Output the (x, y) coordinate of the center of the cell containing the given text.  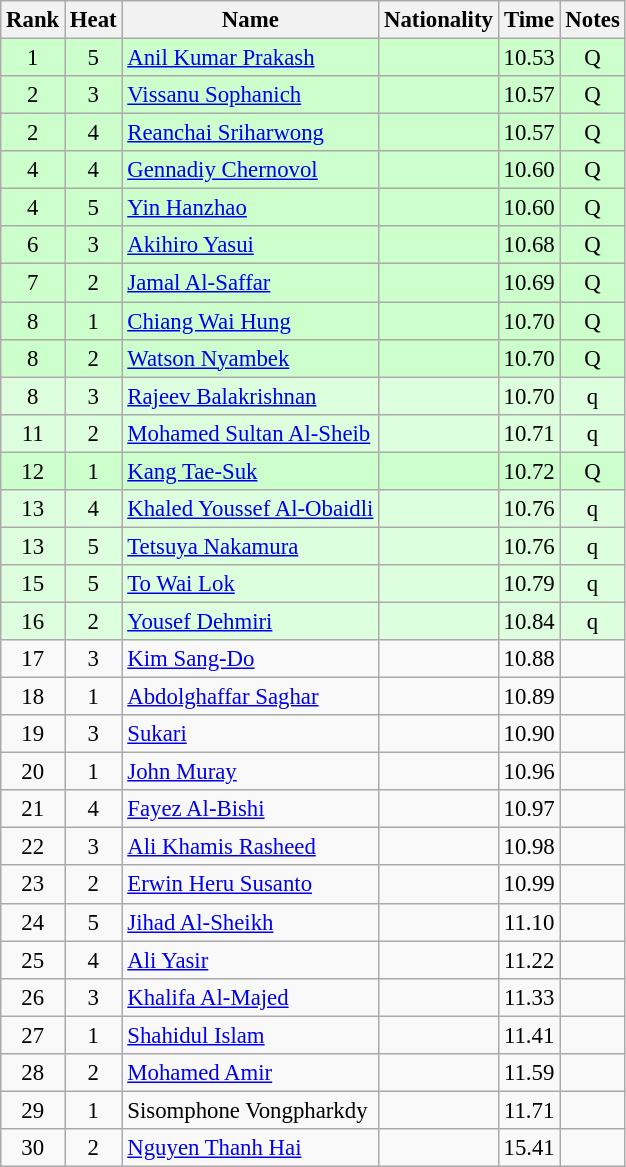
27 (33, 1035)
Time (529, 20)
Rank (33, 20)
29 (33, 1110)
11 (33, 433)
12 (33, 471)
11.41 (529, 1035)
15 (33, 584)
11.22 (529, 960)
Nationality (438, 20)
10.69 (529, 283)
Jamal Al-Saffar (250, 283)
10.68 (529, 245)
11.33 (529, 997)
10.99 (529, 885)
22 (33, 847)
10.84 (529, 621)
To Wai Lok (250, 584)
Sukari (250, 734)
15.41 (529, 1148)
Abdolghaffar Saghar (250, 697)
19 (33, 734)
Heat (94, 20)
Ali Khamis Rasheed (250, 847)
Fayez Al-Bishi (250, 809)
Khaled Youssef Al-Obaidli (250, 509)
28 (33, 1073)
Rajeev Balakrishnan (250, 396)
Sisomphone Vongpharkdy (250, 1110)
Vissanu Sophanich (250, 95)
Name (250, 20)
10.98 (529, 847)
26 (33, 997)
Chiang Wai Hung (250, 321)
Tetsuya Nakamura (250, 546)
10.90 (529, 734)
Yin Hanzhao (250, 208)
John Muray (250, 772)
Gennadiy Chernovol (250, 170)
Yousef Dehmiri (250, 621)
7 (33, 283)
10.97 (529, 809)
Mohamed Amir (250, 1073)
24 (33, 922)
10.71 (529, 433)
25 (33, 960)
Erwin Heru Susanto (250, 885)
Akihiro Yasui (250, 245)
10.89 (529, 697)
Kim Sang-Do (250, 659)
Anil Kumar Prakash (250, 58)
11.10 (529, 922)
10.79 (529, 584)
10.96 (529, 772)
Notes (592, 20)
Jihad Al-Sheikh (250, 922)
18 (33, 697)
Reanchai Sriharwong (250, 133)
Watson Nyambek (250, 358)
Ali Yasir (250, 960)
Khalifa Al-Majed (250, 997)
Mohamed Sultan Al-Sheib (250, 433)
17 (33, 659)
10.88 (529, 659)
16 (33, 621)
30 (33, 1148)
20 (33, 772)
Nguyen Thanh Hai (250, 1148)
Kang Tae-Suk (250, 471)
10.72 (529, 471)
11.59 (529, 1073)
23 (33, 885)
21 (33, 809)
10.53 (529, 58)
11.71 (529, 1110)
Shahidul Islam (250, 1035)
6 (33, 245)
